Search for the cell housing the specified text and yield its [x, y] center coordinate. 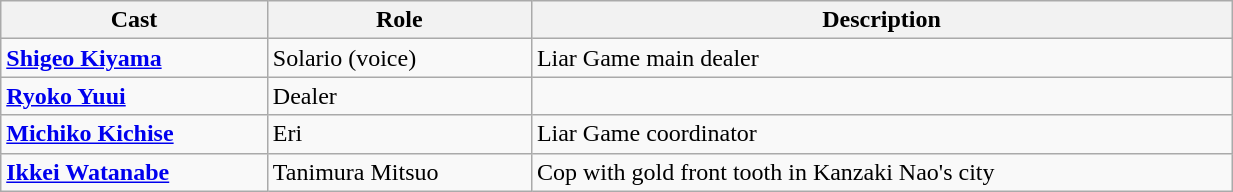
Cop with gold front tooth in Kanzaki Nao's city [881, 172]
Role [399, 20]
Liar Game coordinator [881, 134]
Solario (voice) [399, 58]
Description [881, 20]
Dealer [399, 96]
Michiko Kichise [134, 134]
Eri [399, 134]
Shigeo Kiyama [134, 58]
Ikkei Watanabe [134, 172]
Liar Game main dealer [881, 58]
Cast [134, 20]
Ryoko Yuui [134, 96]
Tanimura Mitsuo [399, 172]
